Return (x, y) of the center of cell containing provided text 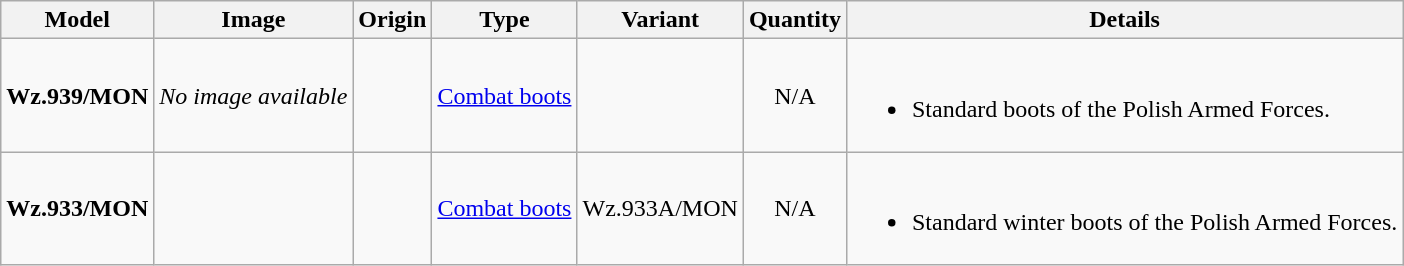
No image available (254, 96)
Wz.939/MON (78, 96)
Wz.933/MON (78, 208)
Variant (660, 20)
Standard winter boots of the Polish Armed Forces. (1124, 208)
Model (78, 20)
Origin (392, 20)
Wz.933A/MON (660, 208)
Standard boots of the Polish Armed Forces. (1124, 96)
Image (254, 20)
Quantity (794, 20)
Details (1124, 20)
Type (504, 20)
